For the text-containing cell, return its midpoint in [x, y] coordinate format. 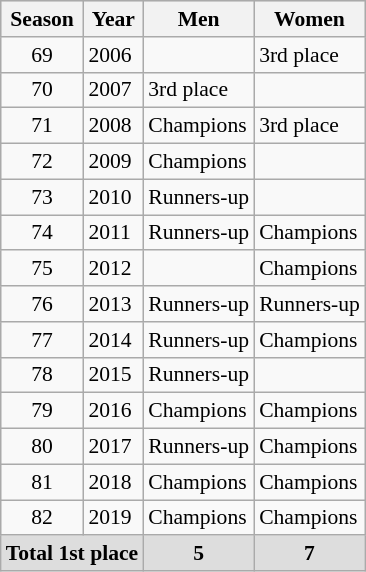
75 [42, 269]
79 [42, 411]
2008 [113, 126]
5 [198, 554]
2016 [113, 411]
82 [42, 518]
78 [42, 375]
2012 [113, 269]
2007 [113, 90]
73 [42, 197]
81 [42, 482]
71 [42, 126]
2017 [113, 447]
2013 [113, 304]
2019 [113, 518]
76 [42, 304]
2018 [113, 482]
Season [42, 19]
Total 1st place [72, 554]
Men [198, 19]
2015 [113, 375]
74 [42, 233]
2006 [113, 55]
69 [42, 55]
80 [42, 447]
2011 [113, 233]
2014 [113, 340]
2009 [113, 162]
77 [42, 340]
70 [42, 90]
7 [310, 554]
2010 [113, 197]
Women [310, 19]
72 [42, 162]
Year [113, 19]
